Pinpoint the cell where the given text exists, returning its [X, Y] midpoint coordinate. 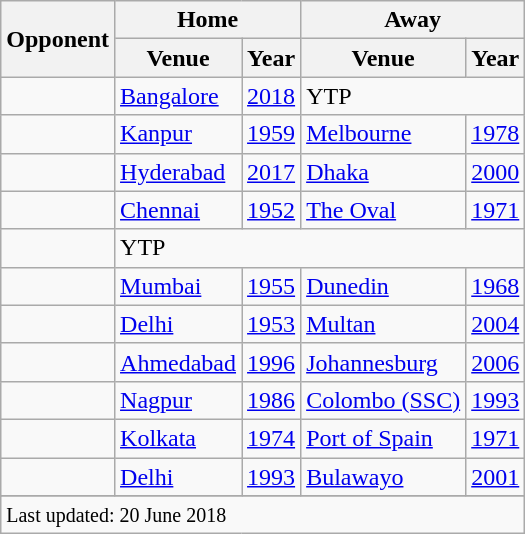
1996 [272, 362]
Bangalore [178, 96]
Bulawayo [384, 477]
Opponent [58, 39]
1955 [272, 286]
1953 [272, 324]
Hyderabad [178, 172]
2018 [272, 96]
Nagpur [178, 400]
Multan [384, 324]
Home [208, 20]
Port of Spain [384, 438]
2006 [496, 362]
The Oval [384, 210]
2001 [496, 477]
Chennai [178, 210]
Away [413, 20]
2000 [496, 172]
1978 [496, 134]
Dhaka [384, 172]
2004 [496, 324]
1986 [272, 400]
Ahmedabad [178, 362]
Kanpur [178, 134]
1959 [272, 134]
Melbourne [384, 134]
1952 [272, 210]
Last updated: 20 June 2018 [263, 515]
2017 [272, 172]
Dunedin [384, 286]
Johannesburg [384, 362]
Mumbai [178, 286]
Kolkata [178, 438]
1974 [272, 438]
1968 [496, 286]
Colombo (SSC) [384, 400]
